From the cell containing the given text, extract its center point as (x, y) coordinate. 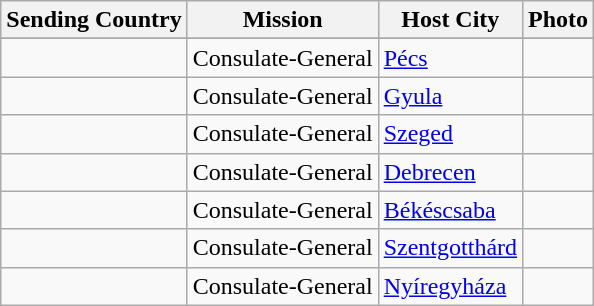
Békéscsaba (450, 210)
Gyula (450, 96)
Mission (282, 20)
Nyíregyháza (450, 286)
Szeged (450, 134)
Szentgotthárd (450, 248)
Sending Country (94, 20)
Pécs (450, 58)
Debrecen (450, 172)
Photo (558, 20)
Host City (450, 20)
